Find where the given text appears and provide that cell's center as (x, y) coordinate. 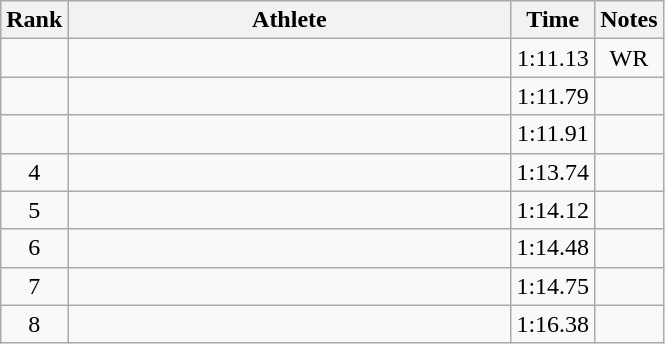
1:14.75 (553, 286)
1:14.12 (553, 210)
1:14.48 (553, 248)
5 (34, 210)
6 (34, 248)
Rank (34, 20)
1:11.13 (553, 58)
7 (34, 286)
1:16.38 (553, 324)
WR (629, 58)
Athlete (290, 20)
1:11.91 (553, 134)
4 (34, 172)
Time (553, 20)
8 (34, 324)
1:11.79 (553, 96)
Notes (629, 20)
1:13.74 (553, 172)
